Scan for the cell matching the given text and deliver its (x, y) coordinate at center. 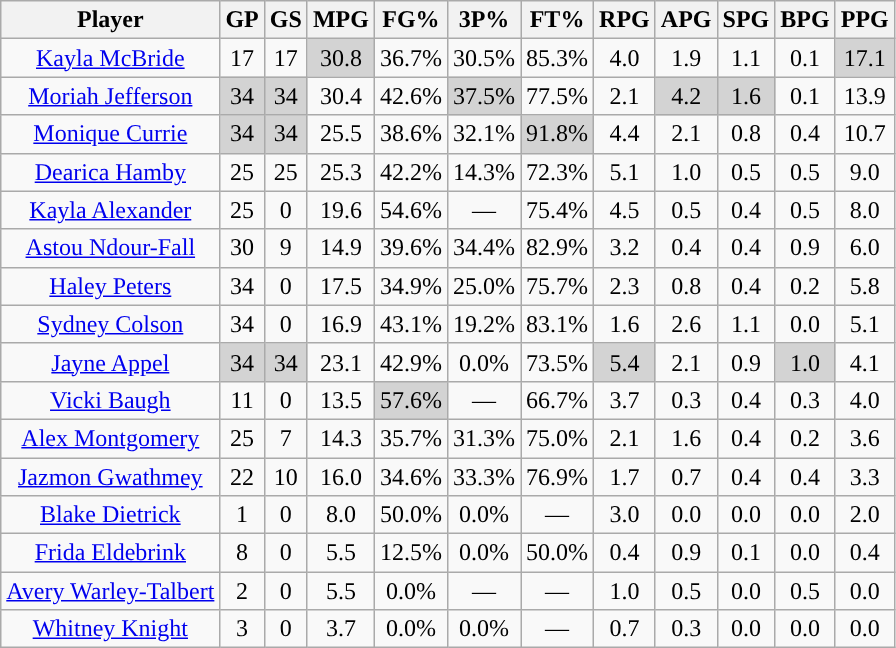
Haley Peters (110, 286)
Astou Ndour-Fall (110, 248)
Monique Currie (110, 134)
14.3 (340, 438)
11 (242, 400)
25.3 (340, 172)
6.0 (864, 248)
34.4% (484, 248)
10 (286, 477)
10.7 (864, 134)
30.4 (340, 96)
75.4% (558, 210)
Blake Dietrick (110, 515)
Kayla Alexander (110, 210)
54.6% (410, 210)
3 (242, 629)
91.8% (558, 134)
23.1 (340, 362)
FT% (558, 20)
3P% (484, 20)
1 (242, 515)
13.9 (864, 96)
GS (286, 20)
12.5% (410, 553)
77.5% (558, 96)
66.7% (558, 400)
13.5 (340, 400)
30.5% (484, 58)
Sydney Colson (110, 324)
8 (242, 553)
36.7% (410, 58)
39.6% (410, 248)
Vicki Baugh (110, 400)
14.9 (340, 248)
9.0 (864, 172)
2.3 (625, 286)
35.7% (410, 438)
5.4 (625, 362)
22 (242, 477)
2 (242, 591)
Moriah Jefferson (110, 96)
25.5 (340, 134)
7 (286, 438)
Jayne Appel (110, 362)
25.0% (484, 286)
31.3% (484, 438)
19.2% (484, 324)
Alex Montgomery (110, 438)
75.7% (558, 286)
3.2 (625, 248)
APG (686, 20)
83.1% (558, 324)
16.9 (340, 324)
3.3 (864, 477)
34.6% (410, 477)
43.1% (410, 324)
37.5% (484, 96)
14.3% (484, 172)
30 (242, 248)
76.9% (558, 477)
33.3% (484, 477)
72.3% (558, 172)
3.6 (864, 438)
Kayla McBride (110, 58)
Player (110, 20)
4.5 (625, 210)
34.9% (410, 286)
4.4 (625, 134)
Frida Eldebrink (110, 553)
17.5 (340, 286)
57.6% (410, 400)
MPG (340, 20)
42.6% (410, 96)
85.3% (558, 58)
5.8 (864, 286)
42.9% (410, 362)
2.0 (864, 515)
1.7 (625, 477)
4.2 (686, 96)
PPG (864, 20)
SPG (746, 20)
Whitney Knight (110, 629)
16.0 (340, 477)
32.1% (484, 134)
9 (286, 248)
Avery Warley-Talbert (110, 591)
3.0 (625, 515)
GP (242, 20)
38.6% (410, 134)
Jazmon Gwathmey (110, 477)
2.6 (686, 324)
42.2% (410, 172)
1.9 (686, 58)
FG% (410, 20)
30.8 (340, 58)
RPG (625, 20)
BPG (805, 20)
17.1 (864, 58)
75.0% (558, 438)
19.6 (340, 210)
73.5% (558, 362)
82.9% (558, 248)
4.1 (864, 362)
Dearica Hamby (110, 172)
